From the cell containing the given text, extract its center point as (x, y) coordinate. 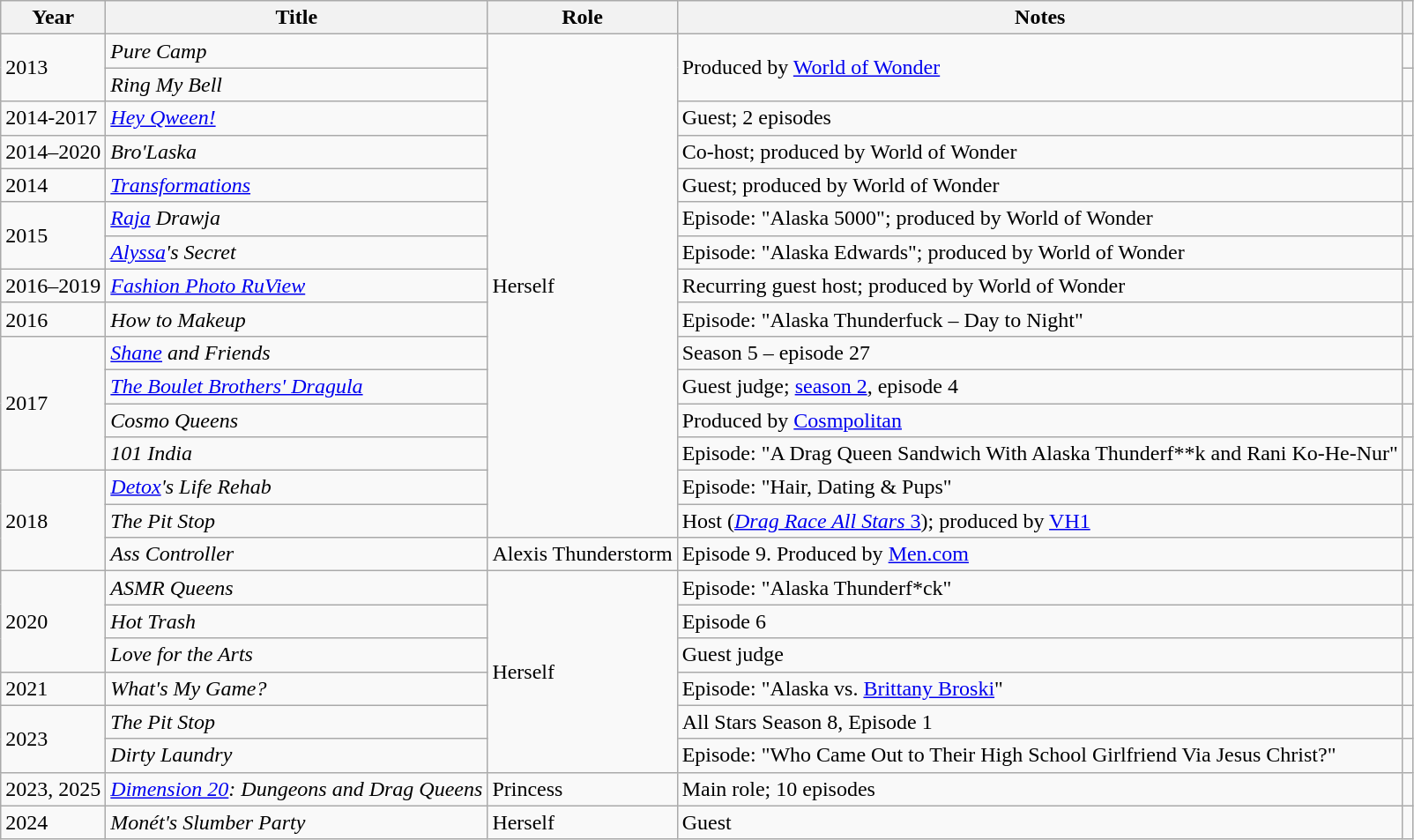
Notes (1040, 18)
Hey Qween! (296, 118)
Ring My Bell (296, 85)
Dimension 20: Dungeons and Drag Queens (296, 789)
2024 (53, 822)
2014–2020 (53, 152)
The Boulet Brothers' Dragula (296, 386)
Shane and Friends (296, 353)
Episode: "A Drag Queen Sandwich With Alaska Thunderf**k and Rani Ko-He-Nur" (1040, 454)
2020 (53, 621)
Role (582, 18)
Episode 9. Produced by Men.com (1040, 554)
Episode: "Alaska Thunderf*ck" (1040, 588)
2023 (53, 739)
Episode: "Alaska vs. Brittany Broski" (1040, 688)
2015 (53, 235)
Guest; produced by World of Wonder (1040, 185)
Fashion Photo RuView (296, 286)
Dirty Laundry (296, 755)
Raja Drawja (296, 219)
Produced by Cosmpolitan (1040, 420)
Cosmo Queens (296, 420)
Love for the Arts (296, 655)
Hot Trash (296, 621)
Produced by World of Wonder (1040, 68)
Episode: "Alaska 5000"; produced by World of Wonder (1040, 219)
What's My Game? (296, 688)
Guest judge (1040, 655)
Ass Controller (296, 554)
Co-host; produced by World of Wonder (1040, 152)
2014 (53, 185)
Alyssa's Secret (296, 252)
2013 (53, 68)
Title (296, 18)
2018 (53, 521)
Guest (1040, 822)
Transformations (296, 185)
Main role; 10 episodes (1040, 789)
Princess (582, 789)
All Stars Season 8, Episode 1 (1040, 722)
2023, 2025 (53, 789)
101 India (296, 454)
Year (53, 18)
2016 (53, 319)
Host (Drag Race All Stars 3); produced by VH1 (1040, 521)
Alexis Thunderstorm (582, 554)
Episode: "Alaska Edwards"; produced by World of Wonder (1040, 252)
Guest; 2 episodes (1040, 118)
Guest judge; season 2, episode 4 (1040, 386)
2014-2017 (53, 118)
Episode 6 (1040, 621)
Recurring guest host; produced by World of Wonder (1040, 286)
ASMR Queens (296, 588)
2021 (53, 688)
Episode: "Alaska Thunderfuck – Day to Night" (1040, 319)
Detox's Life Rehab (296, 487)
Episode: "Who Came Out to Their High School Girlfriend Via Jesus Christ?" (1040, 755)
How to Makeup (296, 319)
Pure Camp (296, 51)
Bro'Laska (296, 152)
Season 5 – episode 27 (1040, 353)
2016–2019 (53, 286)
Episode: "Hair, Dating & Pups" (1040, 487)
Monét's Slumber Party (296, 822)
2017 (53, 403)
